Search for the cell housing the specified text and yield its [x, y] center coordinate. 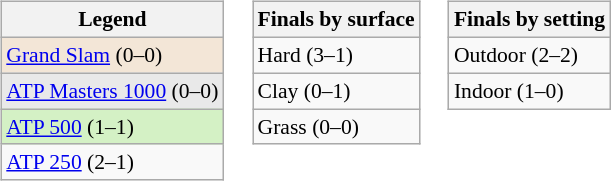
ATP 250 (2–1) [112, 162]
Grand Slam (0–0) [112, 55]
Indoor (1–0) [530, 91]
Hard (3–1) [336, 55]
Finals by setting [530, 20]
Outdoor (2–2) [530, 55]
Legend [112, 20]
Finals by surface [336, 20]
Grass (0–0) [336, 127]
Clay (0–1) [336, 91]
ATP Masters 1000 (0–0) [112, 91]
ATP 500 (1–1) [112, 127]
